Pinpoint the cell where the given text exists, returning its [x, y] midpoint coordinate. 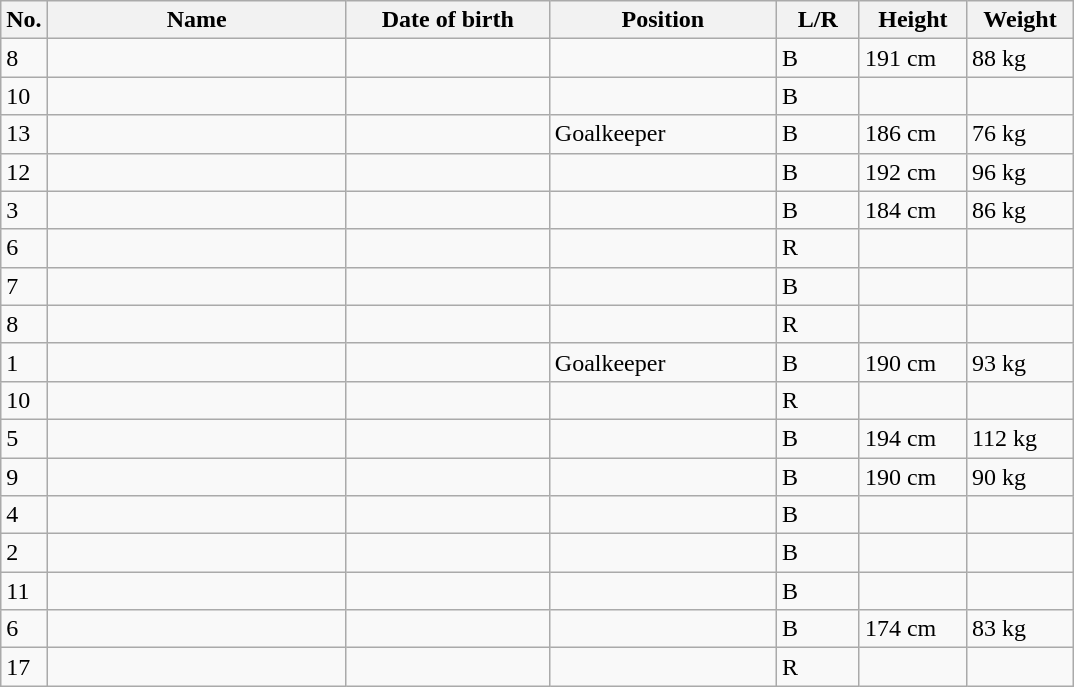
2 [24, 553]
192 cm [912, 172]
191 cm [912, 58]
90 kg [1020, 477]
1 [24, 362]
12 [24, 172]
17 [24, 667]
9 [24, 477]
13 [24, 134]
112 kg [1020, 438]
184 cm [912, 210]
Weight [1020, 20]
4 [24, 515]
3 [24, 210]
Name [196, 20]
186 cm [912, 134]
174 cm [912, 629]
Position [662, 20]
11 [24, 591]
88 kg [1020, 58]
194 cm [912, 438]
83 kg [1020, 629]
No. [24, 20]
93 kg [1020, 362]
96 kg [1020, 172]
86 kg [1020, 210]
76 kg [1020, 134]
L/R [818, 20]
Date of birth [448, 20]
7 [24, 286]
Height [912, 20]
5 [24, 438]
